Identify which cell holds the provided text, then report its (X, Y) central coordinate. 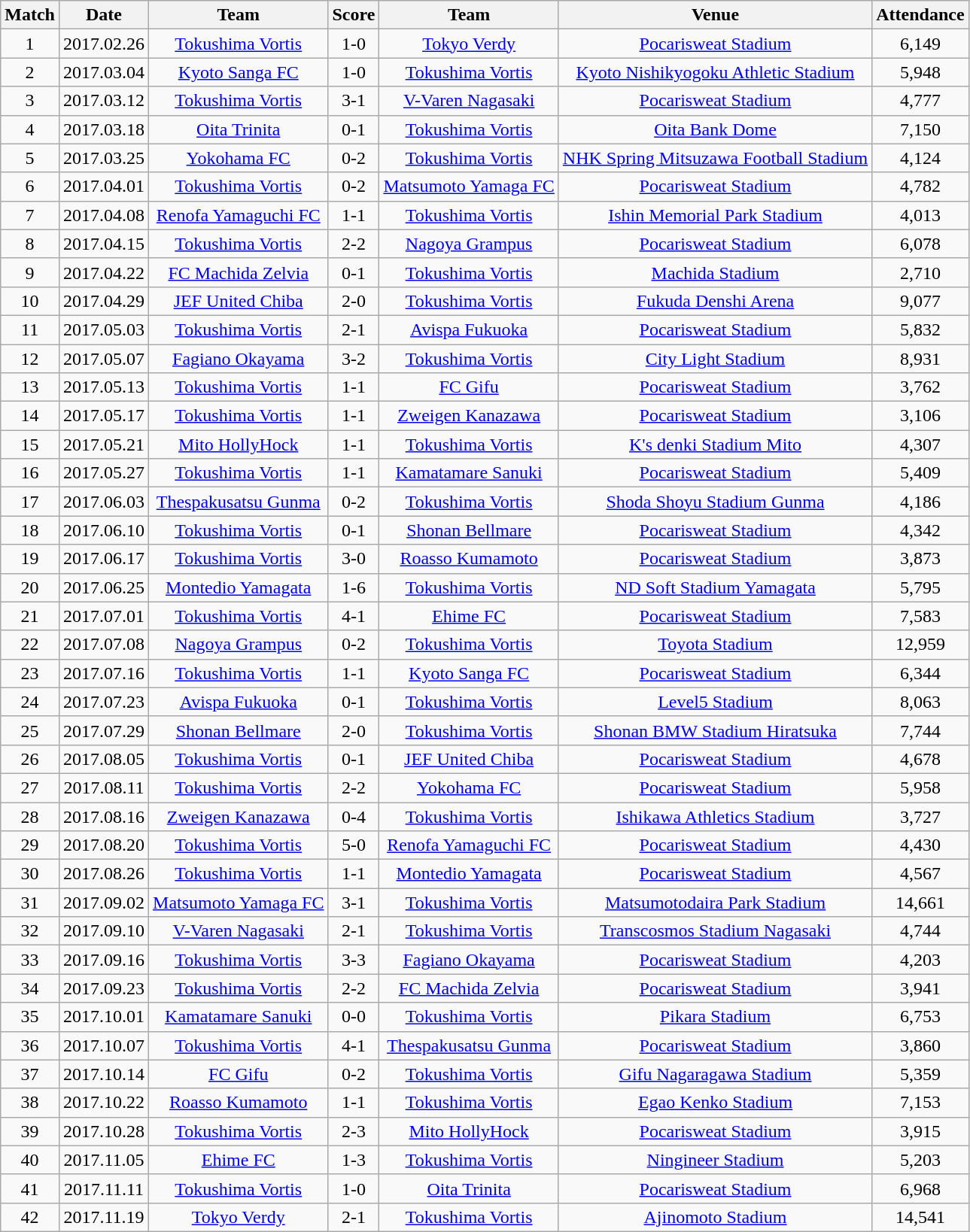
3,873 (920, 559)
Shonan BMW Stadium Hiratsuka (715, 730)
4,342 (920, 530)
36 (30, 1045)
2017.05.17 (104, 416)
4,678 (920, 759)
2017.10.14 (104, 1074)
31 (30, 903)
Toyota Stadium (715, 645)
6,968 (920, 1188)
2017.04.29 (104, 301)
ND Soft Stadium Yamagata (715, 587)
5,409 (920, 473)
12,959 (920, 645)
7,583 (920, 616)
2017.08.26 (104, 874)
NHK Spring Mitsuzawa Football Stadium (715, 158)
7,744 (920, 730)
2017.02.26 (104, 44)
4 (30, 129)
6 (30, 187)
Score (354, 15)
Gifu Nagaragawa Stadium (715, 1074)
Machida Stadium (715, 272)
39 (30, 1131)
21 (30, 616)
32 (30, 931)
11 (30, 329)
Egao Kenko Stadium (715, 1103)
2017.07.08 (104, 645)
4,203 (920, 960)
2017.07.16 (104, 673)
2 (30, 72)
2017.07.29 (104, 730)
6,753 (920, 1017)
4,777 (920, 101)
Shoda Shoyu Stadium Gunma (715, 502)
4,013 (920, 215)
25 (30, 730)
Transcosmos Stadium Nagasaki (715, 931)
29 (30, 845)
2017.10.01 (104, 1017)
3,727 (920, 816)
7,153 (920, 1103)
Ningineer Stadium (715, 1160)
6,344 (920, 673)
2-3 (354, 1131)
5,203 (920, 1160)
2017.04.08 (104, 215)
7,150 (920, 129)
16 (30, 473)
14,541 (920, 1217)
2017.10.07 (104, 1045)
1-3 (354, 1160)
2017.11.19 (104, 1217)
City Light Stadium (715, 359)
23 (30, 673)
2017.03.12 (104, 101)
3,915 (920, 1131)
1 (30, 44)
13 (30, 387)
3-0 (354, 559)
20 (30, 587)
5,795 (920, 587)
3,860 (920, 1045)
2017.09.02 (104, 903)
4,567 (920, 874)
2017.03.18 (104, 129)
2017.09.16 (104, 960)
37 (30, 1074)
3,106 (920, 416)
K's denki Stadium Mito (715, 445)
27 (30, 787)
10 (30, 301)
Date (104, 15)
18 (30, 530)
2017.05.27 (104, 473)
6,078 (920, 244)
4,744 (920, 931)
5,948 (920, 72)
33 (30, 960)
2017.05.13 (104, 387)
Match (30, 15)
Fukuda Denshi Arena (715, 301)
5,958 (920, 787)
5,359 (920, 1074)
9,077 (920, 301)
5 (30, 158)
2017.10.28 (104, 1131)
4,782 (920, 187)
4,430 (920, 845)
9 (30, 272)
38 (30, 1103)
6,149 (920, 44)
2017.08.11 (104, 787)
5-0 (354, 845)
4,307 (920, 445)
3 (30, 101)
17 (30, 502)
Oita Bank Dome (715, 129)
2017.09.10 (104, 931)
12 (30, 359)
0-0 (354, 1017)
2017.08.05 (104, 759)
2017.08.16 (104, 816)
8,063 (920, 702)
3,762 (920, 387)
2017.08.20 (104, 845)
8,931 (920, 359)
2017.03.25 (104, 158)
30 (30, 874)
Level5 Stadium (715, 702)
14,661 (920, 903)
2017.04.01 (104, 187)
2017.05.03 (104, 329)
3-2 (354, 359)
2017.04.22 (104, 272)
2017.06.10 (104, 530)
22 (30, 645)
2017.07.23 (104, 702)
3,941 (920, 988)
Ishin Memorial Park Stadium (715, 215)
Ishikawa Athletics Stadium (715, 816)
15 (30, 445)
4,124 (920, 158)
35 (30, 1017)
3-3 (354, 960)
42 (30, 1217)
Matsumotodaira Park Stadium (715, 903)
2,710 (920, 272)
40 (30, 1160)
1-6 (354, 587)
5,832 (920, 329)
2017.11.05 (104, 1160)
2017.06.25 (104, 587)
28 (30, 816)
2017.05.21 (104, 445)
7 (30, 215)
4,186 (920, 502)
26 (30, 759)
8 (30, 244)
Attendance (920, 15)
14 (30, 416)
34 (30, 988)
0-4 (354, 816)
19 (30, 559)
2017.06.03 (104, 502)
2017.03.04 (104, 72)
24 (30, 702)
41 (30, 1188)
2017.07.01 (104, 616)
2017.09.23 (104, 988)
2017.05.07 (104, 359)
Venue (715, 15)
Kyoto Nishikyogoku Athletic Stadium (715, 72)
2017.11.11 (104, 1188)
2017.06.17 (104, 559)
Pikara Stadium (715, 1017)
Ajinomoto Stadium (715, 1217)
2017.10.22 (104, 1103)
2017.04.15 (104, 244)
